Detect which cell encompasses the target text, then output its [X, Y] center coordinate. 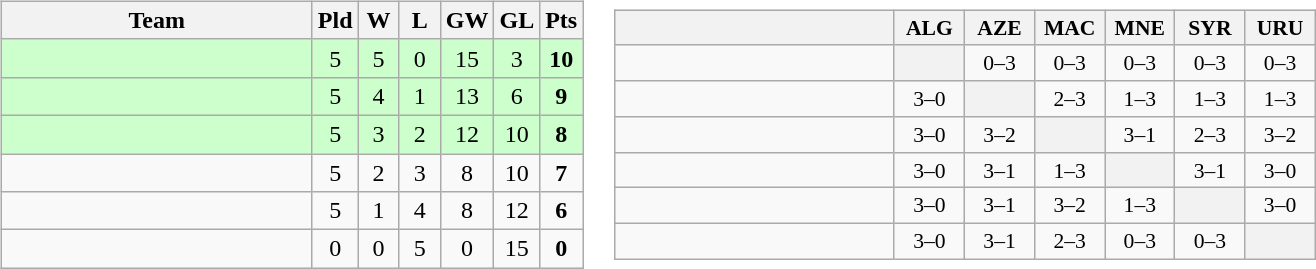
AZE [999, 28]
13 [467, 96]
MNE [1140, 28]
ALG [929, 28]
MAC [1070, 28]
SYR [1210, 28]
Team [156, 20]
GW [467, 20]
W [378, 20]
Pld [335, 20]
L [420, 20]
GL [517, 20]
Pts [562, 20]
7 [562, 173]
9 [562, 96]
URU [1280, 28]
